Pinpoint the cell where the given text exists, returning its [x, y] midpoint coordinate. 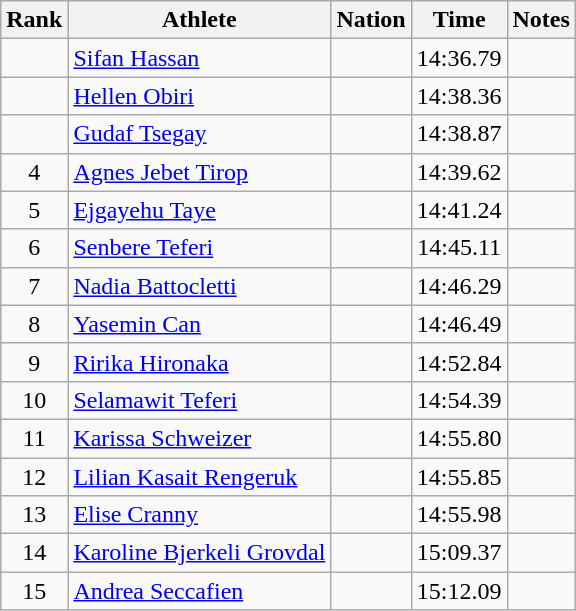
Agnes Jebet Tirop [200, 172]
Hellen Obiri [200, 96]
Ejgayehu Taye [200, 210]
15:12.09 [459, 591]
14:55.85 [459, 477]
14:46.29 [459, 286]
14:52.84 [459, 362]
Senbere Teferi [200, 248]
Time [459, 20]
Elise Cranny [200, 515]
Athlete [200, 20]
14:39.62 [459, 172]
Sifan Hassan [200, 58]
5 [34, 210]
8 [34, 324]
14:36.79 [459, 58]
15:09.37 [459, 553]
14:45.11 [459, 248]
Ririka Hironaka [200, 362]
Yasemin Can [200, 324]
Andrea Seccafien [200, 591]
4 [34, 172]
14:38.36 [459, 96]
11 [34, 438]
Notes [541, 20]
6 [34, 248]
Karoline Bjerkeli Grovdal [200, 553]
Lilian Kasait Rengeruk [200, 477]
14:54.39 [459, 400]
14:41.24 [459, 210]
9 [34, 362]
14 [34, 553]
10 [34, 400]
7 [34, 286]
15 [34, 591]
Karissa Schweizer [200, 438]
14:55.98 [459, 515]
14:46.49 [459, 324]
13 [34, 515]
Nadia Battocletti [200, 286]
14:55.80 [459, 438]
Gudaf Tsegay [200, 134]
Nation [371, 20]
Rank [34, 20]
12 [34, 477]
Selamawit Teferi [200, 400]
14:38.87 [459, 134]
